Determine the (x, y) coordinate at the center of the cell enclosing the given text.  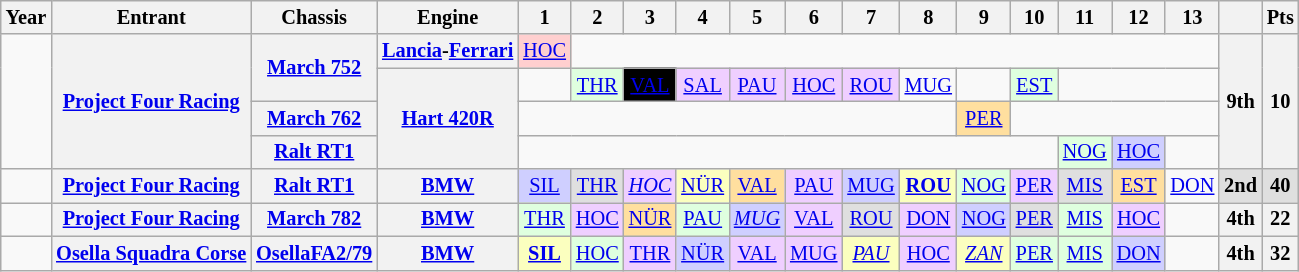
March 762 (314, 118)
Entrant (151, 17)
11 (1085, 17)
SAL (702, 85)
1 (544, 17)
March 752 (314, 68)
4 (702, 17)
2nd (1240, 186)
22 (1280, 219)
5 (757, 17)
Hart 420R (448, 118)
9 (984, 17)
40 (1280, 186)
Chassis (314, 17)
Lancia-Ferrari (448, 51)
Osella Squadra Corse (151, 253)
OsellaFA2/79 (314, 253)
7 (870, 17)
Engine (448, 17)
Pts (1280, 17)
13 (1192, 17)
32 (1280, 253)
March 782 (314, 219)
12 (1139, 17)
3 (650, 17)
6 (814, 17)
ZAN (984, 253)
8 (928, 17)
9th (1240, 102)
2 (598, 17)
Year (26, 17)
